Capture the cell that displays the provided text and extract its (x, y) central coordinate. 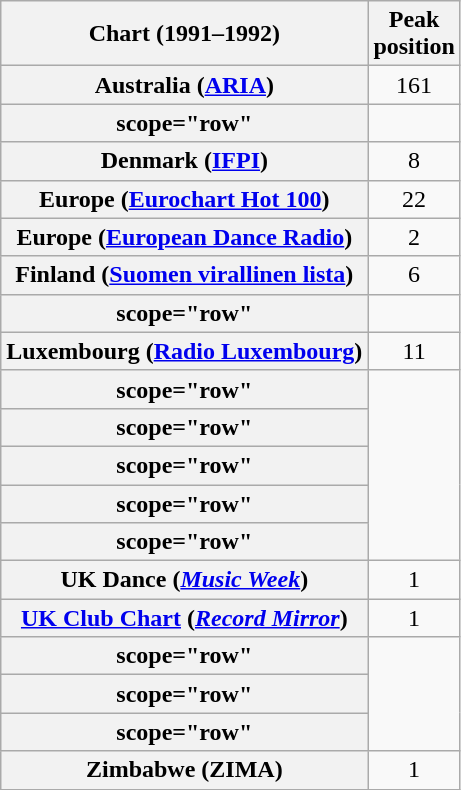
Peakposition (414, 34)
Chart (1991–1992) (184, 34)
161 (414, 85)
Finland (Suomen virallinen lista) (184, 275)
Luxembourg (Radio Luxembourg) (184, 351)
Australia (ARIA) (184, 85)
Europe (European Dance Radio) (184, 237)
8 (414, 161)
Denmark (IFPI) (184, 161)
Europe (Eurochart Hot 100) (184, 199)
22 (414, 199)
2 (414, 237)
UK Club Chart (Record Mirror) (184, 618)
Zimbabwe (ZIMA) (184, 770)
6 (414, 275)
11 (414, 351)
UK Dance (Music Week) (184, 580)
